Return (x, y) of the center of cell containing provided text 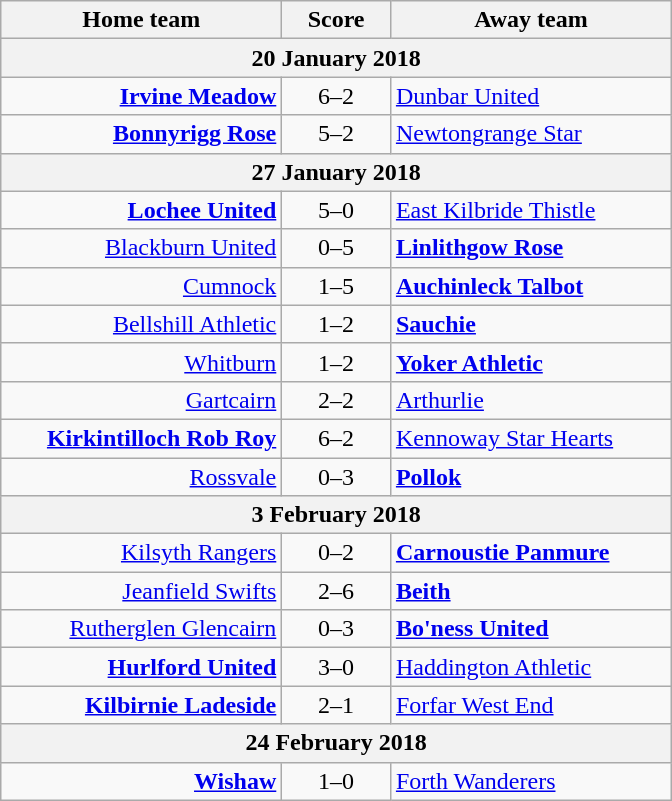
Auchinleck Talbot (530, 286)
3 February 2018 (336, 515)
27 January 2018 (336, 172)
Carnoustie Panmure (530, 553)
5–2 (336, 134)
Kilbirnie Ladeside (142, 705)
Away team (530, 20)
Home team (142, 20)
Newtongrange Star (530, 134)
Yoker Athletic (530, 362)
Score (336, 20)
0–2 (336, 553)
Cumnock (142, 286)
Bonnyrigg Rose (142, 134)
Bellshill Athletic (142, 324)
Whitburn (142, 362)
Gartcairn (142, 400)
Irvine Meadow (142, 96)
Arthurlie (530, 400)
Bo'ness United (530, 629)
Forfar West End (530, 705)
Kennoway Star Hearts (530, 438)
24 February 2018 (336, 743)
Haddington Athletic (530, 667)
Beith (530, 591)
Dunbar United (530, 96)
Kirkintilloch Rob Roy (142, 438)
Lochee United (142, 210)
Blackburn United (142, 248)
1–5 (336, 286)
Rutherglen Glencairn (142, 629)
Jeanfield Swifts (142, 591)
Linlithgow Rose (530, 248)
5–0 (336, 210)
Hurlford United (142, 667)
Pollok (530, 477)
Wishaw (142, 781)
Sauchie (530, 324)
Kilsyth Rangers (142, 553)
2–6 (336, 591)
0–5 (336, 248)
Rossvale (142, 477)
3–0 (336, 667)
1–0 (336, 781)
20 January 2018 (336, 58)
East Kilbride Thistle (530, 210)
Forth Wanderers (530, 781)
2–2 (336, 400)
2–1 (336, 705)
